Determine the [X, Y] coordinate at the center of the cell enclosing the given text.  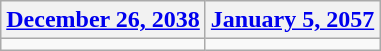
January 5, 2057 [292, 20]
December 26, 2038 [104, 20]
